Detect which cell encompasses the target text, then output its [X, Y] center coordinate. 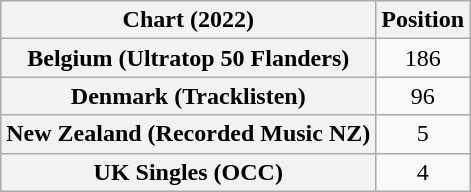
Position [423, 20]
Denmark (Tracklisten) [188, 96]
New Zealand (Recorded Music NZ) [188, 134]
96 [423, 96]
4 [423, 172]
186 [423, 58]
Chart (2022) [188, 20]
UK Singles (OCC) [188, 172]
Belgium (Ultratop 50 Flanders) [188, 58]
5 [423, 134]
